Locate the cell with the specified text and output its [X, Y] center coordinate. 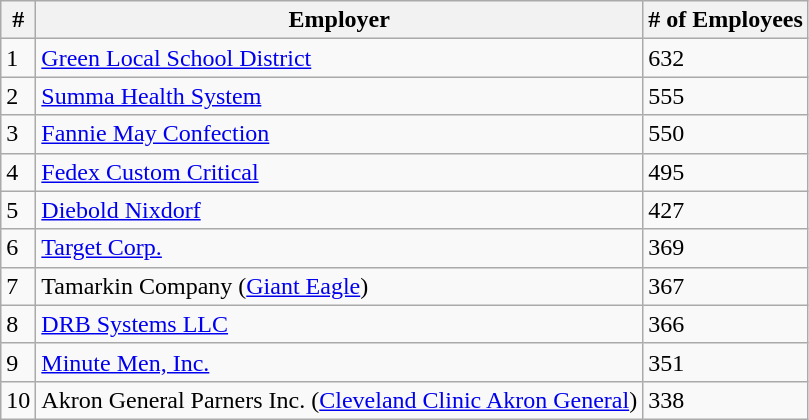
3 [18, 134]
Fannie May Confection [340, 134]
5 [18, 210]
# [18, 20]
Summa Health System [340, 96]
9 [18, 362]
Fedex Custom Critical [340, 172]
366 [726, 324]
351 [726, 362]
Minute Men, Inc. [340, 362]
367 [726, 286]
Akron General Parners Inc. (Cleveland Clinic Akron General) [340, 400]
495 [726, 172]
1 [18, 58]
6 [18, 248]
550 [726, 134]
632 [726, 58]
555 [726, 96]
# of Employees [726, 20]
Green Local School District [340, 58]
DRB Systems LLC [340, 324]
8 [18, 324]
10 [18, 400]
4 [18, 172]
2 [18, 96]
Employer [340, 20]
338 [726, 400]
Tamarkin Company (Giant Eagle) [340, 286]
369 [726, 248]
Target Corp. [340, 248]
7 [18, 286]
427 [726, 210]
Diebold Nixdorf [340, 210]
